Scan for the cell matching the given text and deliver its (x, y) coordinate at center. 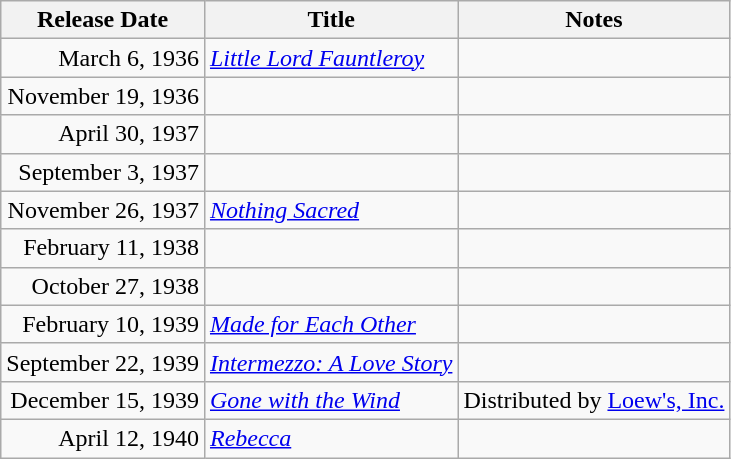
Rebecca (330, 438)
November 26, 1937 (103, 210)
December 15, 1939 (103, 400)
April 30, 1937 (103, 134)
October 27, 1938 (103, 286)
Title (330, 20)
Little Lord Fauntleroy (330, 58)
Distributed by Loew's, Inc. (594, 400)
Made for Each Other (330, 324)
March 6, 1936 (103, 58)
November 19, 1936 (103, 96)
Release Date (103, 20)
Gone with the Wind (330, 400)
Intermezzo: A Love Story (330, 362)
September 3, 1937 (103, 172)
Nothing Sacred (330, 210)
February 10, 1939 (103, 324)
September 22, 1939 (103, 362)
Notes (594, 20)
February 11, 1938 (103, 248)
April 12, 1940 (103, 438)
